Determine the (x, y) coordinate at the center of the cell enclosing the given text.  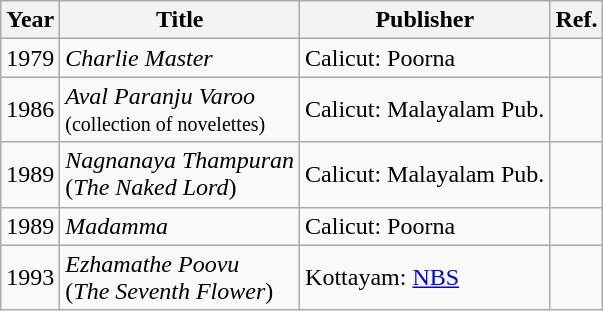
1993 (30, 278)
Ezhamathe Poovu(The Seventh Flower) (180, 278)
Ref. (576, 20)
Aval Paranju Varoo(collection of novelettes) (180, 110)
1979 (30, 58)
Publisher (425, 20)
Title (180, 20)
1986 (30, 110)
Kottayam: NBS (425, 278)
Charlie Master (180, 58)
Year (30, 20)
Madamma (180, 226)
Nagnanaya Thampuran(The Naked Lord) (180, 174)
